Extract the (X, Y) coordinate from the center of the cell holding the provided text.  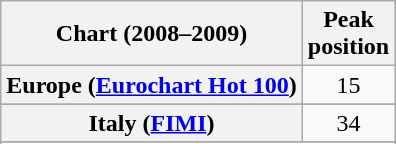
Peakposition (348, 34)
Europe (Eurochart Hot 100) (152, 85)
Italy (FIMI) (152, 123)
Chart (2008–2009) (152, 34)
15 (348, 85)
34 (348, 123)
